Pinpoint the cell where the given text exists, returning its [X, Y] midpoint coordinate. 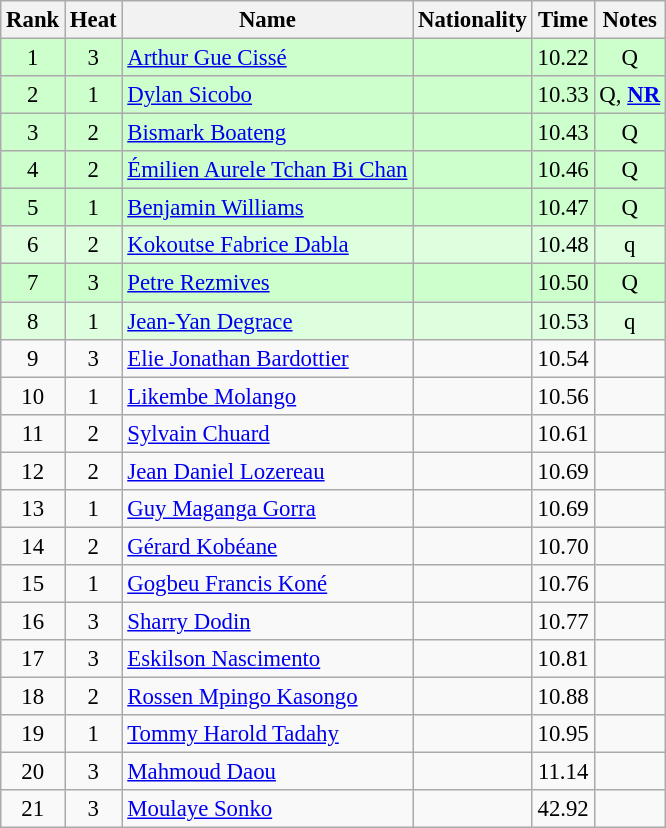
12 [33, 471]
4 [33, 170]
19 [33, 734]
10.81 [563, 659]
Sharry Dodin [268, 621]
13 [33, 509]
Rossen Mpingo Kasongo [268, 697]
17 [33, 659]
10.47 [563, 208]
16 [33, 621]
11 [33, 433]
8 [33, 321]
Jean-Yan Degrace [268, 321]
10.54 [563, 358]
10 [33, 396]
20 [33, 772]
Heat [94, 20]
Arthur Gue Cissé [268, 58]
Moulaye Sonko [268, 809]
Time [563, 20]
10.50 [563, 283]
Benjamin Williams [268, 208]
Petre Rezmives [268, 283]
Eskilson Nascimento [268, 659]
Gérard Kobéane [268, 546]
7 [33, 283]
42.92 [563, 809]
Dylan Sicobo [268, 95]
Sylvain Chuard [268, 433]
Q, NR [630, 95]
10.43 [563, 133]
10.46 [563, 170]
Jean Daniel Lozereau [268, 471]
15 [33, 584]
10.95 [563, 734]
9 [33, 358]
10.88 [563, 697]
Bismark Boateng [268, 133]
5 [33, 208]
Kokoutse Fabrice Dabla [268, 245]
10.61 [563, 433]
10.70 [563, 546]
Émilien Aurele Tchan Bi Chan [268, 170]
10.56 [563, 396]
10.76 [563, 584]
Guy Maganga Gorra [268, 509]
Tommy Harold Tadahy [268, 734]
21 [33, 809]
Mahmoud Daou [268, 772]
Elie Jonathan Bardottier [268, 358]
10.33 [563, 95]
10.77 [563, 621]
Notes [630, 20]
Gogbeu Francis Koné [268, 584]
10.53 [563, 321]
10.48 [563, 245]
Name [268, 20]
10.22 [563, 58]
Nationality [472, 20]
14 [33, 546]
6 [33, 245]
18 [33, 697]
Likembe Molango [268, 396]
11.14 [563, 772]
Rank [33, 20]
